Locate the cell with the specified text and output its [x, y] center coordinate. 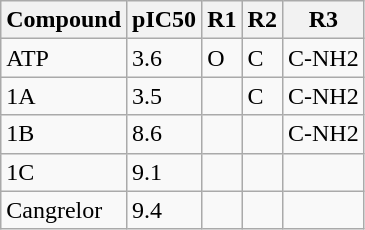
9.1 [164, 172]
1B [64, 134]
3.6 [164, 58]
Compound [64, 20]
R1 [222, 20]
8.6 [164, 134]
R3 [323, 20]
R2 [262, 20]
pIC50 [164, 20]
1A [64, 96]
3.5 [164, 96]
O [222, 58]
9.4 [164, 210]
ATP [64, 58]
Cangrelor [64, 210]
1C [64, 172]
